For the text-containing cell, return its midpoint in [x, y] coordinate format. 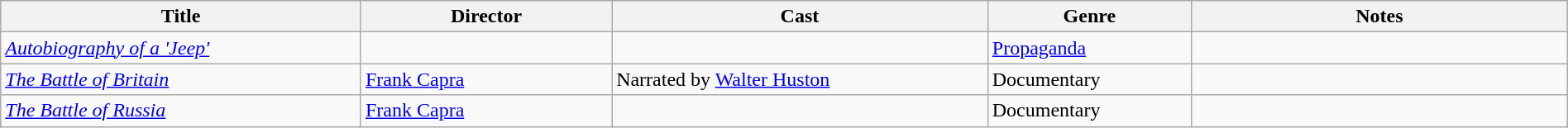
Propaganda [1089, 48]
Director [486, 17]
The Battle of Britain [181, 79]
Notes [1379, 17]
Cast [801, 17]
Genre [1089, 17]
Narrated by Walter Huston [801, 79]
Autobiography of a 'Jeep' [181, 48]
The Battle of Russia [181, 111]
Title [181, 17]
